Return the (x, y) coordinate for the center point of the cell that contains the specified text.  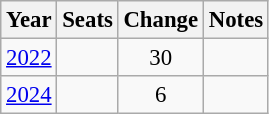
Seats (88, 20)
2024 (29, 95)
6 (160, 95)
30 (160, 58)
Notes (236, 20)
Year (29, 20)
2022 (29, 58)
Change (160, 20)
